Search for the cell housing the specified text and yield its [x, y] center coordinate. 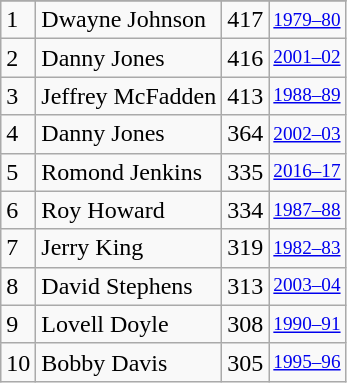
305 [246, 362]
Jerry King [129, 248]
2 [18, 58]
1990–91 [307, 324]
2001–02 [307, 58]
1979–80 [307, 20]
413 [246, 96]
308 [246, 324]
319 [246, 248]
1982–83 [307, 248]
335 [246, 172]
416 [246, 58]
Jeffrey McFadden [129, 96]
Roy Howard [129, 210]
313 [246, 286]
2003–04 [307, 286]
10 [18, 362]
9 [18, 324]
417 [246, 20]
6 [18, 210]
David Stephens [129, 286]
4 [18, 134]
Lovell Doyle [129, 324]
1 [18, 20]
Romond Jenkins [129, 172]
2002–03 [307, 134]
1988–89 [307, 96]
334 [246, 210]
5 [18, 172]
8 [18, 286]
3 [18, 96]
1987–88 [307, 210]
Dwayne Johnson [129, 20]
2016–17 [307, 172]
1995–96 [307, 362]
7 [18, 248]
Bobby Davis [129, 362]
364 [246, 134]
